Identify which cell holds the provided text, then report its (X, Y) central coordinate. 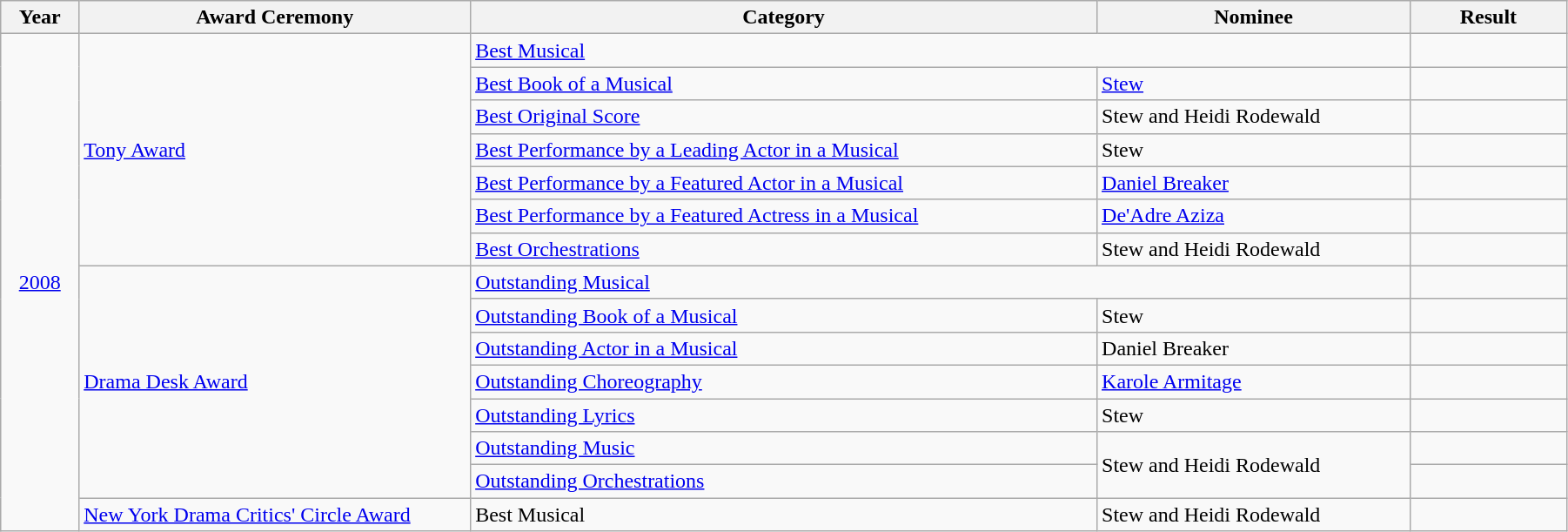
Result (1488, 17)
Karole Armitage (1254, 381)
Outstanding Lyrics (784, 415)
Award Ceremony (275, 17)
Best Original Score (784, 117)
Best Performance by a Featured Actress in a Musical (784, 216)
Outstanding Orchestrations (784, 481)
Outstanding Book of a Musical (784, 315)
Nominee (1254, 17)
Tony Award (275, 150)
Best Performance by a Featured Actor in a Musical (784, 183)
Drama Desk Award (275, 381)
2008 (40, 282)
Best Performance by a Leading Actor in a Musical (784, 150)
Category (784, 17)
New York Drama Critics' Circle Award (275, 515)
De'Adre Aziza (1254, 216)
Outstanding Musical (941, 282)
Outstanding Choreography (784, 381)
Year (40, 17)
Best Book of a Musical (784, 84)
Best Orchestrations (784, 249)
Outstanding Actor in a Musical (784, 348)
Outstanding Music (784, 448)
